Scan for the cell matching the given text and deliver its [x, y] coordinate at center. 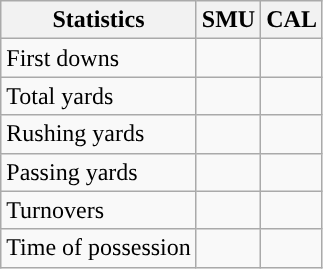
Rushing yards [99, 134]
First downs [99, 58]
Turnovers [99, 210]
Statistics [99, 20]
SMU [228, 20]
Time of possession [99, 248]
Total yards [99, 96]
CAL [292, 20]
Passing yards [99, 172]
